Pinpoint the cell where the given text exists, returning its (x, y) midpoint coordinate. 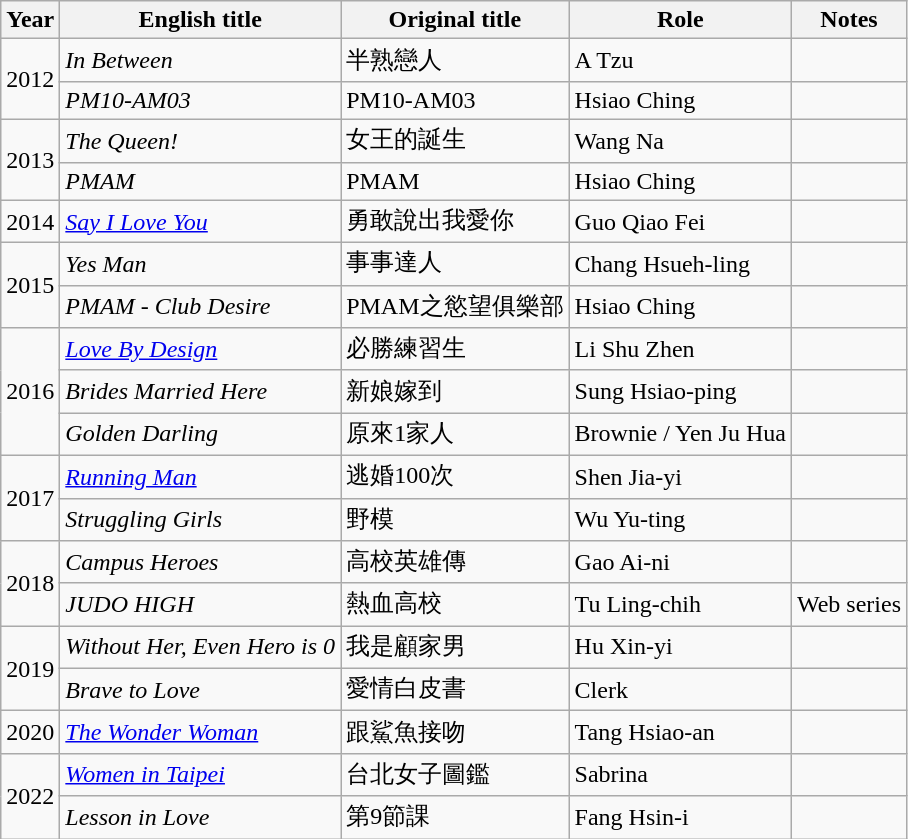
2018 (30, 584)
Wang Na (680, 140)
Love By Design (200, 350)
逃婚100次 (455, 476)
Shen Jia-yi (680, 476)
Year (30, 20)
Tu Ling-chih (680, 604)
2020 (30, 732)
台北女子圖鑑 (455, 774)
勇敢說出我愛你 (455, 222)
Li Shu Zhen (680, 350)
Lesson in Love (200, 818)
Yes Man (200, 264)
The Wonder Woman (200, 732)
野模 (455, 520)
2022 (30, 796)
Chang Hsueh-ling (680, 264)
Notes (848, 20)
Web series (848, 604)
第9節課 (455, 818)
Sung Hsiao-ping (680, 392)
我是顧家男 (455, 648)
2016 (30, 392)
Fang Hsin-i (680, 818)
Golden Darling (200, 434)
Guo Qiao Fei (680, 222)
Gao Ai-ni (680, 562)
新娘嫁到 (455, 392)
Tang Hsiao-an (680, 732)
PMAM - Club Desire (200, 306)
Sabrina (680, 774)
熱血高校 (455, 604)
Brave to Love (200, 690)
English title (200, 20)
Struggling Girls (200, 520)
女王的誕生 (455, 140)
PMAM之慾望俱樂部 (455, 306)
跟鯊魚接吻 (455, 732)
Original title (455, 20)
In Between (200, 60)
Clerk (680, 690)
高校英雄傳 (455, 562)
Running Man (200, 476)
Campus Heroes (200, 562)
Wu Yu-ting (680, 520)
Women in Taipei (200, 774)
2014 (30, 222)
The Queen! (200, 140)
2017 (30, 498)
事事達人 (455, 264)
Hu Xin-yi (680, 648)
JUDO HIGH (200, 604)
2015 (30, 286)
Role (680, 20)
Brownie / Yen Ju Hua (680, 434)
必勝練習生 (455, 350)
Without Her, Even Hero is 0 (200, 648)
Say I Love You (200, 222)
原來1家人 (455, 434)
2019 (30, 668)
Brides Married Here (200, 392)
半熟戀人 (455, 60)
2013 (30, 160)
A Tzu (680, 60)
2012 (30, 80)
愛情白皮書 (455, 690)
